Return the (X, Y) coordinate for the center point of the cell that contains the specified text.  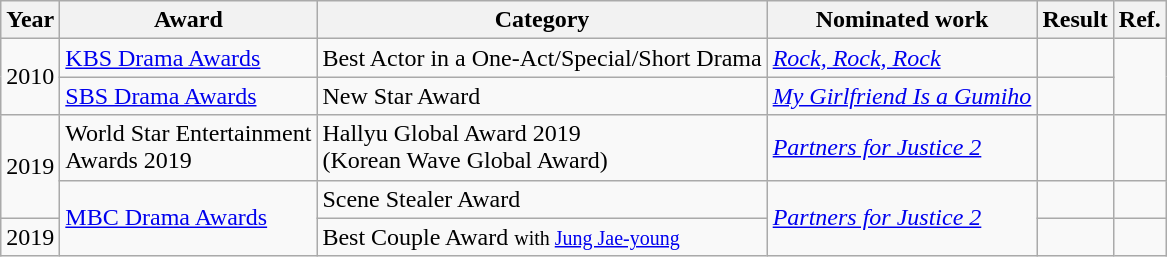
KBS Drama Awards (188, 58)
Ref. (1140, 20)
Result (1075, 20)
2010 (30, 77)
Scene Stealer Award (542, 199)
SBS Drama Awards (188, 96)
New Star Award (542, 96)
Category (542, 20)
Year (30, 20)
My Girlfriend Is a Gumiho (902, 96)
Nominated work (902, 20)
Rock, Rock, Rock (902, 58)
Best Actor in a One-Act/Special/Short Drama (542, 58)
Hallyu Global Award 2019(Korean Wave Global Award) (542, 148)
MBC Drama Awards (188, 218)
Award (188, 20)
World Star EntertainmentAwards 2019 (188, 148)
Best Couple Award with Jung Jae-young (542, 237)
